Find where the given text appears and provide that cell's center as [X, Y] coordinate. 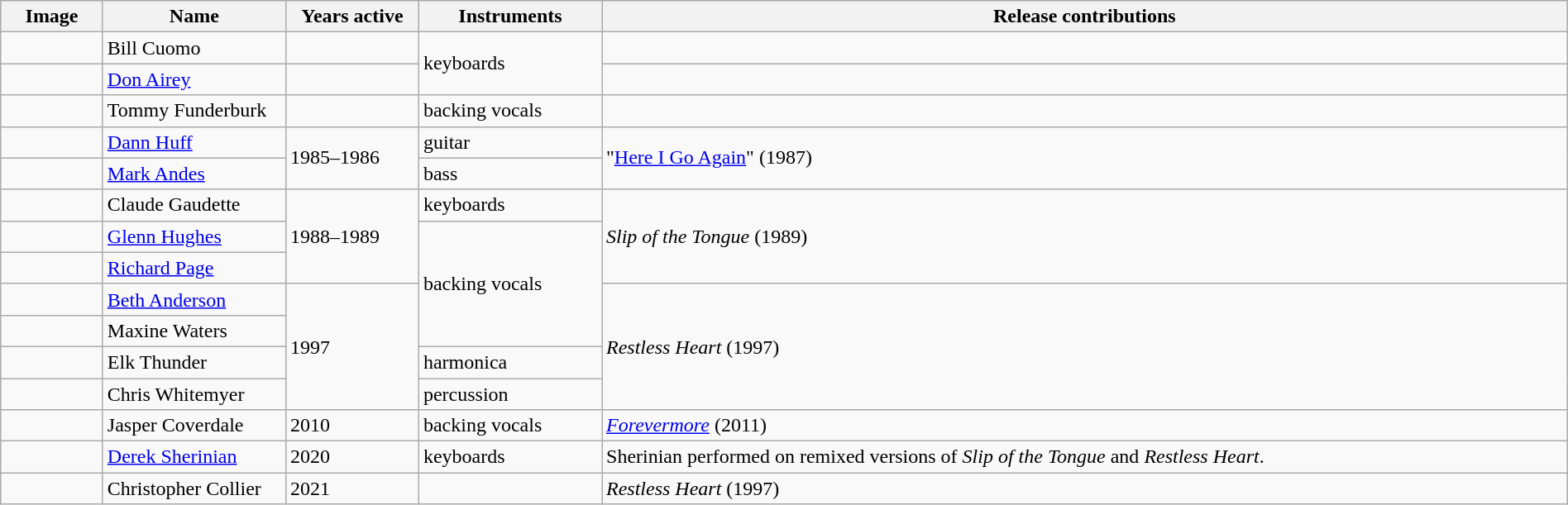
percussion [509, 394]
Release contributions [1085, 17]
1988–1989 [352, 236]
Chris Whitemyer [194, 394]
Jasper Coverdale [194, 426]
Christopher Collier [194, 488]
harmonica [509, 362]
Bill Cuomo [194, 48]
"Here I Go Again" (1987) [1085, 158]
Forevermore (2011) [1085, 426]
Image [52, 17]
Richard Page [194, 268]
Claude Gaudette [194, 205]
Glenn Hughes [194, 236]
Don Airey [194, 79]
1985–1986 [352, 158]
Sherinian performed on remixed versions of Slip of the Tongue and Restless Heart. [1085, 457]
Derek Sherinian [194, 457]
Tommy Funderburk [194, 111]
Mark Andes [194, 174]
Maxine Waters [194, 331]
Dann Huff [194, 142]
Name [194, 17]
guitar [509, 142]
Slip of the Tongue (1989) [1085, 236]
Elk Thunder [194, 362]
Years active [352, 17]
2021 [352, 488]
2020 [352, 457]
Beth Anderson [194, 299]
bass [509, 174]
1997 [352, 346]
Instruments [509, 17]
2010 [352, 426]
